Determine the (x, y) coordinate at the center of the cell enclosing the given text.  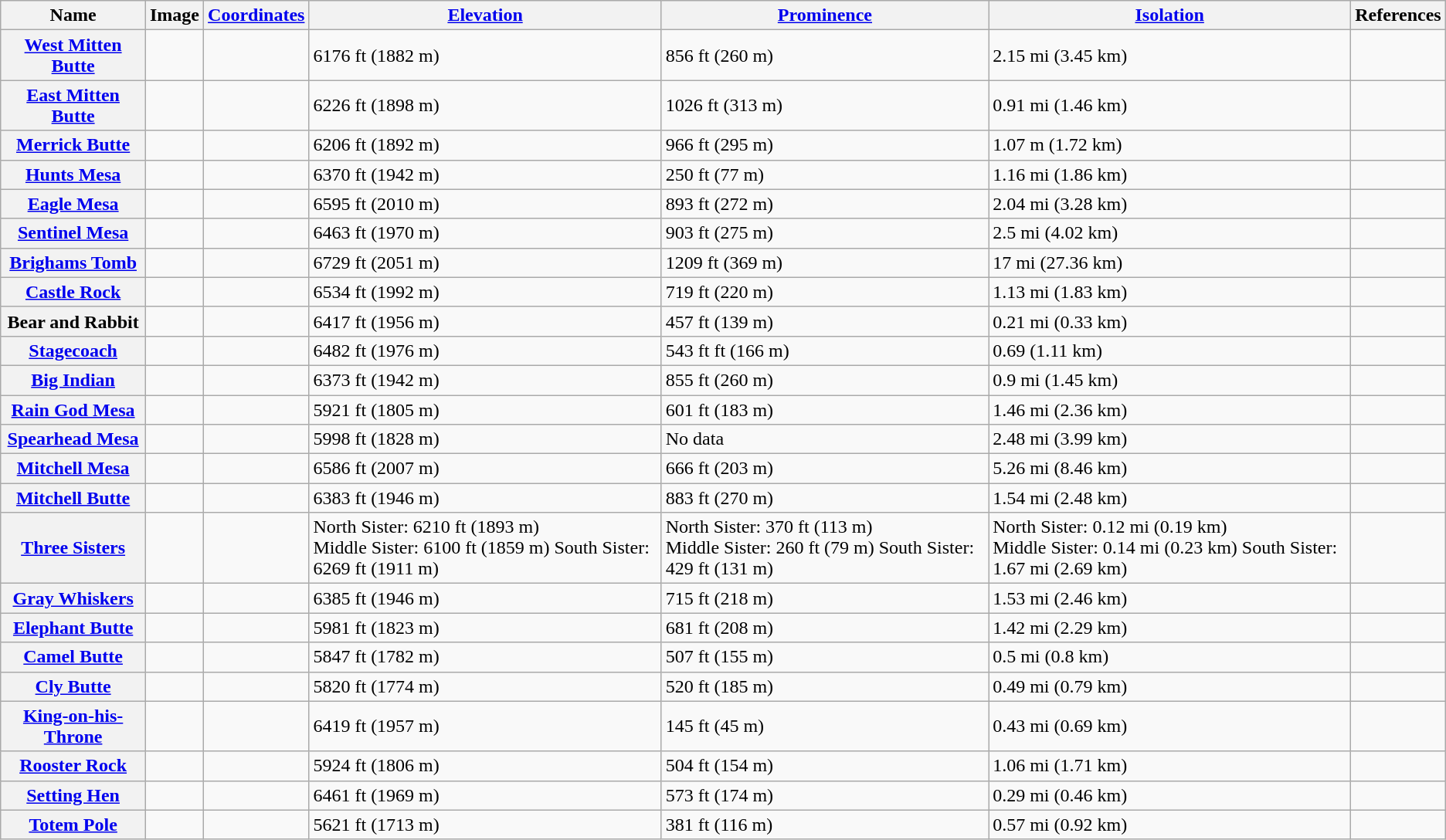
0.21 mi (0.33 km) (1169, 321)
715 ft (218 m) (825, 598)
2.5 mi (4.02 km) (1169, 233)
6595 ft (2010 m) (485, 204)
Prominence (825, 15)
References (1398, 15)
893 ft (272 m) (825, 204)
719 ft (220 m) (825, 292)
5998 ft (1828 m) (485, 439)
Cly Butte (73, 686)
457 ft (139 m) (825, 321)
Name (73, 15)
520 ft (185 m) (825, 686)
6176 ft (1882 m) (485, 56)
Hunts Mesa (73, 174)
17 mi (27.36 km) (1169, 262)
Camel Butte (73, 657)
666 ft (203 m) (825, 469)
0.9 mi (1.45 km) (1169, 380)
Three Sisters (73, 548)
5981 ft (1823 m) (485, 628)
0.91 mi (1.46 km) (1169, 105)
6586 ft (2007 m) (485, 469)
1.42 mi (2.29 km) (1169, 628)
West Mitten Butte (73, 56)
1026 ft (313 m) (825, 105)
6370 ft (1942 m) (485, 174)
5621 ft (1713 m) (485, 825)
Castle Rock (73, 292)
Coordinates (256, 15)
Isolation (1169, 15)
6417 ft (1956 m) (485, 321)
1.06 mi (1.71 km) (1169, 766)
883 ft (270 m) (825, 498)
Merrick Butte (73, 145)
5921 ft (1805 m) (485, 410)
966 ft (295 m) (825, 145)
6226 ft (1898 m) (485, 105)
Rain God Mesa (73, 410)
North Sister: 0.12 mi (0.19 km)Middle Sister: 0.14 mi (0.23 km) South Sister: 1.67 mi (2.69 km) (1169, 548)
601 ft (183 m) (825, 410)
507 ft (155 m) (825, 657)
6383 ft (1946 m) (485, 498)
903 ft (275 m) (825, 233)
681 ft (208 m) (825, 628)
Setting Hen (73, 795)
1.13 mi (1.83 km) (1169, 292)
Totem Pole (73, 825)
0.29 mi (0.46 km) (1169, 795)
Gray Whiskers (73, 598)
Image (175, 15)
Sentinel Mesa (73, 233)
1.46 mi (2.36 km) (1169, 410)
2.15 mi (3.45 km) (1169, 56)
1.53 mi (2.46 km) (1169, 598)
Elevation (485, 15)
5847 ft (1782 m) (485, 657)
Eagle Mesa (73, 204)
Mitchell Mesa (73, 469)
6534 ft (1992 m) (485, 292)
6206 ft (1892 m) (485, 145)
Rooster Rock (73, 766)
King-on-his-Throne (73, 726)
573 ft (174 m) (825, 795)
6373 ft (1942 m) (485, 380)
Stagecoach (73, 351)
5820 ft (1774 m) (485, 686)
Mitchell Butte (73, 498)
250 ft (77 m) (825, 174)
145 ft (45 m) (825, 726)
0.49 mi (0.79 km) (1169, 686)
0.57 mi (0.92 km) (1169, 825)
0.69 (1.11 km) (1169, 351)
1.54 mi (2.48 km) (1169, 498)
1209 ft (369 m) (825, 262)
North Sister: 370 ft (113 m)Middle Sister: 260 ft (79 m) South Sister: 429 ft (131 m) (825, 548)
2.04 mi (3.28 km) (1169, 204)
543 ft ft (166 m) (825, 351)
6461 ft (1969 m) (485, 795)
1.07 m (1.72 km) (1169, 145)
6385 ft (1946 m) (485, 598)
2.48 mi (3.99 km) (1169, 439)
0.43 mi (0.69 km) (1169, 726)
Brighams Tomb (73, 262)
5.26 mi (8.46 km) (1169, 469)
Bear and Rabbit (73, 321)
6419 ft (1957 m) (485, 726)
Spearhead Mesa (73, 439)
856 ft (260 m) (825, 56)
Big Indian (73, 380)
No data (825, 439)
6729 ft (2051 m) (485, 262)
504 ft (154 m) (825, 766)
5924 ft (1806 m) (485, 766)
Elephant Butte (73, 628)
6463 ft (1970 m) (485, 233)
East Mitten Butte (73, 105)
381 ft (116 m) (825, 825)
6482 ft (1976 m) (485, 351)
1.16 mi (1.86 km) (1169, 174)
North Sister: 6210 ft (1893 m)Middle Sister: 6100 ft (1859 m) South Sister: 6269 ft (1911 m) (485, 548)
855 ft (260 m) (825, 380)
0.5 mi (0.8 km) (1169, 657)
